Output the (x, y) coordinate of the center of the cell containing the given text.  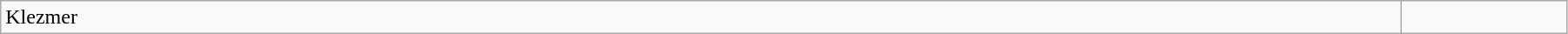
Klezmer (701, 17)
